Pinpoint the cell where the given text exists, returning its [x, y] midpoint coordinate. 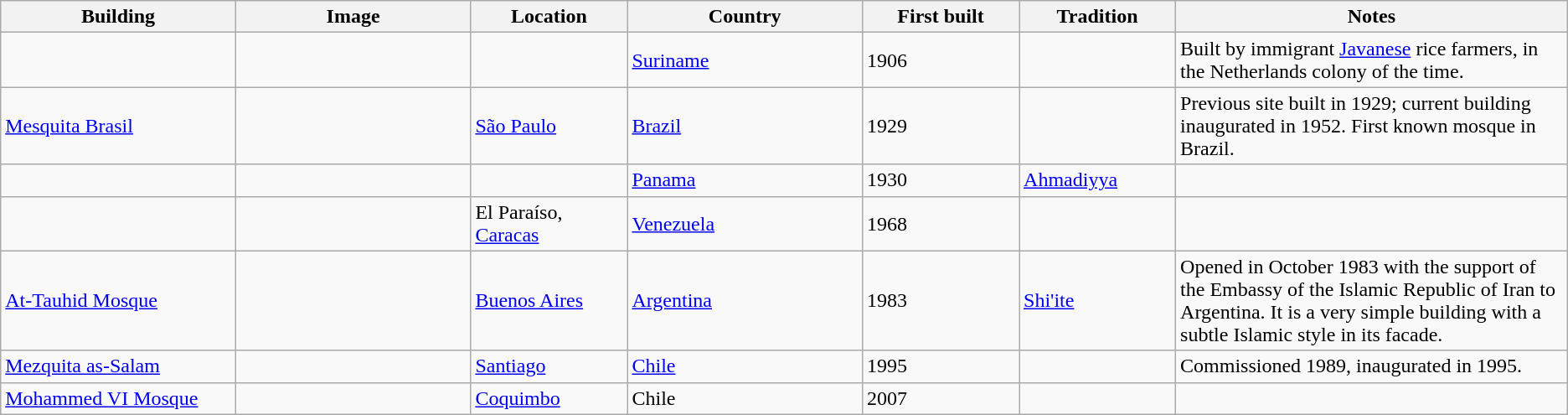
Building [119, 17]
At-Tauhid Mosque [119, 300]
Built by immigrant Javanese rice farmers, in the Netherlands colony of the time. [1372, 60]
Commissioned 1989, inaugurated in 1995. [1372, 366]
Country [745, 17]
Mohammed VI Mosque [119, 398]
1995 [940, 366]
Argentina [745, 300]
Suriname [745, 60]
Coquimbo [549, 398]
Venezuela [745, 223]
Location [549, 17]
Mezquita as-Salam [119, 366]
Ahmadiyya [1097, 180]
1929 [940, 126]
Tradition [1097, 17]
Mesquita Brasil [119, 126]
Shi'ite [1097, 300]
El Paraíso, Caracas [549, 223]
Brazil [745, 126]
First built [940, 17]
1968 [940, 223]
Santiago [549, 366]
Panama [745, 180]
Notes [1372, 17]
Image [353, 17]
1983 [940, 300]
São Paulo [549, 126]
Previous site built in 1929; current building inaugurated in 1952. First known mosque in Brazil. [1372, 126]
1930 [940, 180]
1906 [940, 60]
Buenos Aires [549, 300]
2007 [940, 398]
